Determine the (X, Y) coordinate at the center of the cell enclosing the given text.  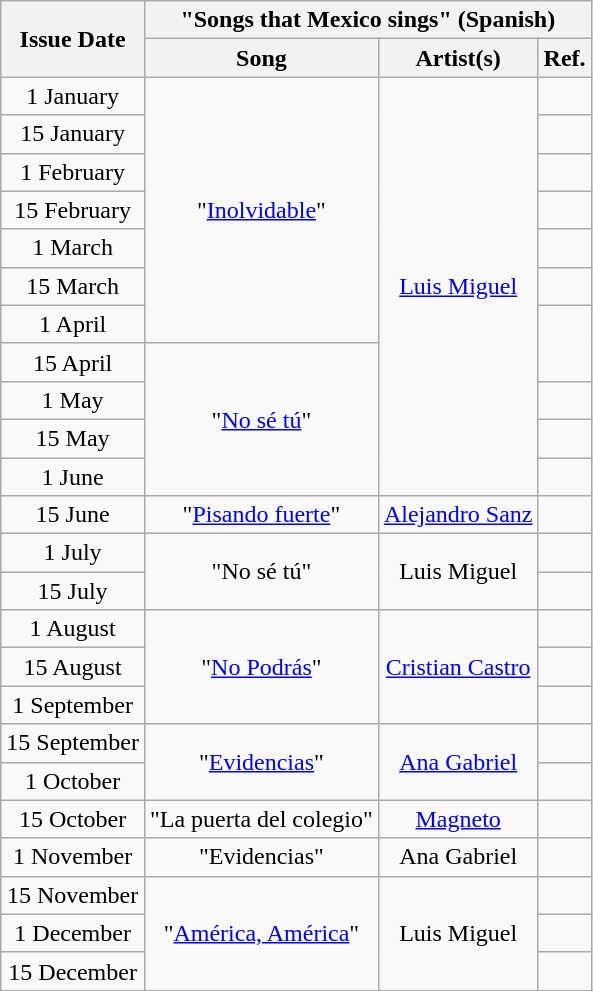
Cristian Castro (458, 667)
1 December (73, 933)
Artist(s) (458, 58)
Alejandro Sanz (458, 515)
Song (261, 58)
Magneto (458, 819)
1 April (73, 324)
15 April (73, 362)
"Inolvidable" (261, 210)
15 November (73, 895)
15 May (73, 438)
1 January (73, 96)
15 December (73, 971)
15 July (73, 591)
"Pisando fuerte" (261, 515)
1 March (73, 248)
1 September (73, 705)
15 February (73, 210)
Ref. (564, 58)
"América, América" (261, 933)
15 August (73, 667)
15 September (73, 743)
"Songs that Mexico sings" (Spanish) (368, 20)
1 May (73, 400)
1 August (73, 629)
1 June (73, 477)
15 June (73, 515)
Issue Date (73, 39)
15 October (73, 819)
15 March (73, 286)
1 October (73, 781)
"No Podrás" (261, 667)
"La puerta del colegio" (261, 819)
1 February (73, 172)
1 July (73, 553)
15 January (73, 134)
1 November (73, 857)
